Locate the cell with the specified text and output its (x, y) center coordinate. 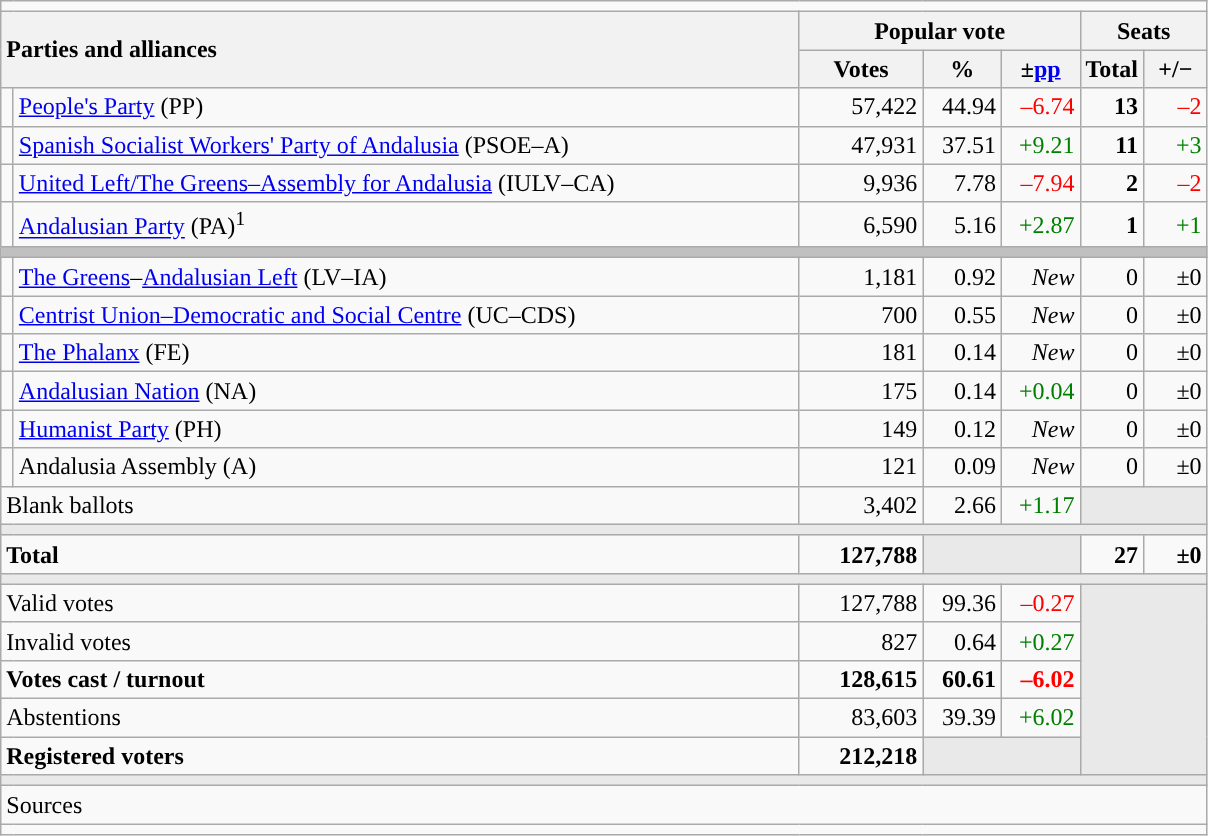
6,590 (861, 224)
Invalid votes (400, 641)
–6.74 (1040, 107)
People's Party (PP) (406, 107)
37.51 (962, 145)
0.55 (962, 315)
149 (861, 429)
United Left/The Greens–Assembly for Andalusia (IULV–CA) (406, 183)
0.92 (962, 277)
175 (861, 391)
3,402 (861, 505)
181 (861, 353)
Votes (861, 69)
+9.21 (1040, 145)
11 (1112, 145)
212,218 (861, 756)
Centrist Union–Democratic and Social Centre (UC–CDS) (406, 315)
–0.27 (1040, 603)
–7.94 (1040, 183)
+3 (1176, 145)
827 (861, 641)
Seats (1144, 31)
Registered voters (400, 756)
47,931 (861, 145)
39.39 (962, 718)
+0.27 (1040, 641)
9,936 (861, 183)
0.09 (962, 467)
Parties and alliances (400, 50)
Andalusian Nation (NA) (406, 391)
13 (1112, 107)
+1 (1176, 224)
44.94 (962, 107)
Sources (604, 805)
1 (1112, 224)
0.12 (962, 429)
The Greens–Andalusian Left (LV–IA) (406, 277)
Abstentions (400, 718)
27 (1112, 554)
2.66 (962, 505)
Valid votes (400, 603)
83,603 (861, 718)
Votes cast / turnout (400, 679)
±pp (1040, 69)
0.64 (962, 641)
+6.02 (1040, 718)
+1.17 (1040, 505)
Popular vote (940, 31)
The Phalanx (FE) (406, 353)
7.78 (962, 183)
1,181 (861, 277)
Andalusian Party (PA)1 (406, 224)
5.16 (962, 224)
128,615 (861, 679)
+/− (1176, 69)
Blank ballots (400, 505)
60.61 (962, 679)
121 (861, 467)
Humanist Party (PH) (406, 429)
Spanish Socialist Workers' Party of Andalusia (PSOE–A) (406, 145)
% (962, 69)
Andalusia Assembly (A) (406, 467)
2 (1112, 183)
+0.04 (1040, 391)
99.36 (962, 603)
700 (861, 315)
57,422 (861, 107)
+2.87 (1040, 224)
–6.02 (1040, 679)
